Output the [x, y] coordinate of the center of the cell containing the given text.  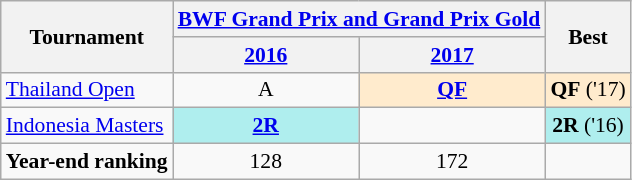
2016 [266, 55]
Year-end ranking [87, 162]
Thailand Open [87, 90]
QF ('17) [588, 90]
BWF Grand Prix and Grand Prix Gold [360, 19]
2R [266, 126]
2017 [452, 55]
Best [588, 36]
A [266, 90]
Tournament [87, 36]
128 [266, 162]
172 [452, 162]
2R ('16) [588, 126]
QF [452, 90]
Indonesia Masters [87, 126]
